From the cell containing the given text, extract its center point as (x, y) coordinate. 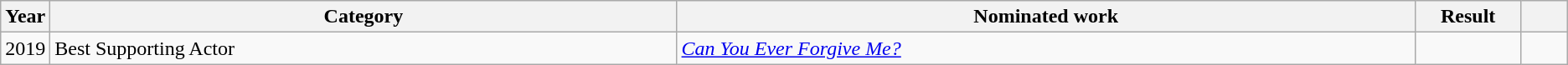
Best Supporting Actor (364, 48)
Result (1467, 17)
Year (25, 17)
Nominated work (1045, 17)
Can You Ever Forgive Me? (1045, 48)
Category (364, 17)
2019 (25, 48)
